Pinpoint the cell where the given text exists, returning its (x, y) midpoint coordinate. 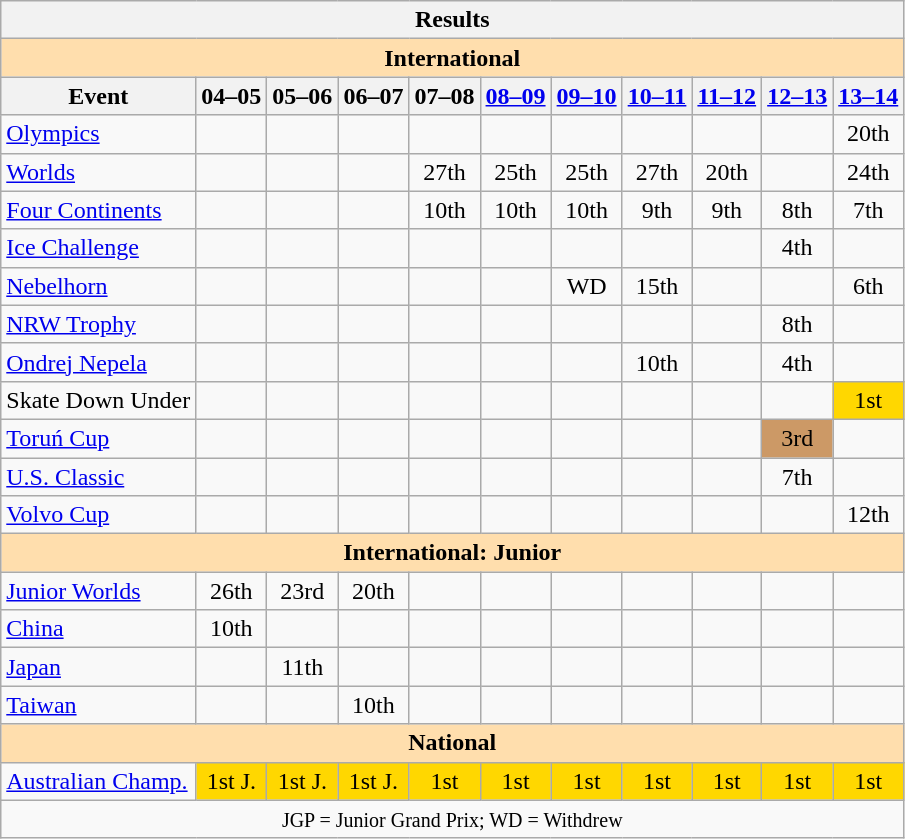
Results (452, 20)
24th (868, 172)
International (452, 58)
National (452, 743)
Ondrej Nepela (98, 362)
07–08 (444, 96)
Australian Champ. (98, 781)
China (98, 629)
Toruń Cup (98, 438)
International: Junior (452, 553)
Four Continents (98, 210)
05–06 (302, 96)
3rd (798, 438)
Skate Down Under (98, 400)
15th (657, 286)
04–05 (232, 96)
Olympics (98, 134)
Taiwan (98, 705)
09–10 (586, 96)
Worlds (98, 172)
26th (232, 591)
06–07 (374, 96)
6th (868, 286)
23rd (302, 591)
13–14 (868, 96)
12–13 (798, 96)
12th (868, 515)
11th (302, 667)
Nebelhorn (98, 286)
NRW Trophy (98, 324)
U.S. Classic (98, 477)
Ice Challenge (98, 248)
Japan (98, 667)
JGP = Junior Grand Prix; WD = Withdrew (452, 819)
WD (586, 286)
11–12 (727, 96)
Event (98, 96)
10–11 (657, 96)
Junior Worlds (98, 591)
Volvo Cup (98, 515)
08–09 (516, 96)
